Return [X, Y] of the center of cell containing provided text 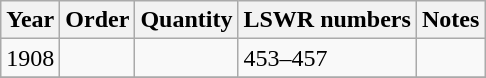
1908 [30, 58]
453–457 [327, 58]
Notes [450, 20]
Quantity [186, 20]
Order [98, 20]
Year [30, 20]
LSWR numbers [327, 20]
